Locate the cell with the specified text and output its [x, y] center coordinate. 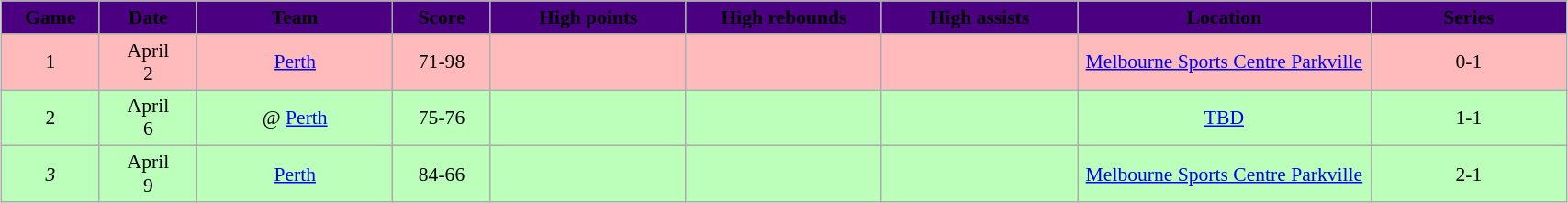
Team [296, 17]
1 [51, 62]
3 [51, 175]
0-1 [1469, 62]
@ Perth [296, 118]
1-1 [1469, 118]
High rebounds [784, 17]
April 9 [149, 175]
TBD [1225, 118]
71-98 [442, 62]
High points [588, 17]
Score [442, 17]
April 2 [149, 62]
Location [1225, 17]
2 [51, 118]
High assists [979, 17]
Series [1469, 17]
2-1 [1469, 175]
75-76 [442, 118]
Game [51, 17]
April 6 [149, 118]
84-66 [442, 175]
Date [149, 17]
